Detect which cell encompasses the target text, then output its [X, Y] center coordinate. 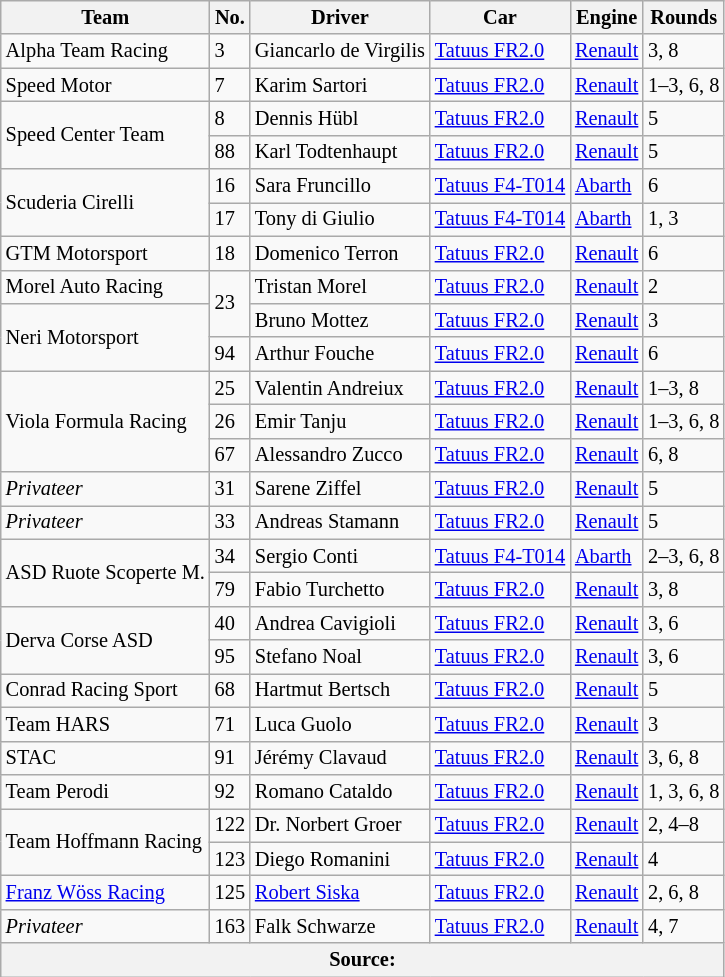
Team Hoffmann Racing [106, 842]
2–3, 6, 8 [684, 556]
71 [230, 724]
6, 8 [684, 455]
Stefano Noal [340, 657]
79 [230, 589]
Fabio Turchetto [340, 589]
88 [230, 152]
Driver [340, 17]
31 [230, 489]
Romano Cataldo [340, 791]
Andrea Cavigioli [340, 623]
68 [230, 690]
Bruno Mottez [340, 320]
8 [230, 118]
Franz Wöss Racing [106, 892]
Scuderia Cirelli [106, 202]
Morel Auto Racing [106, 287]
Dr. Norbert Groer [340, 825]
2, 4–8 [684, 825]
16 [230, 186]
Sara Fruncillo [340, 186]
Luca Guolo [340, 724]
Dennis Hübl [340, 118]
Falk Schwarze [340, 926]
Andreas Stamann [340, 522]
123 [230, 859]
Team HARS [106, 724]
125 [230, 892]
Tristan Morel [340, 287]
18 [230, 253]
Sarene Ziffel [340, 489]
34 [230, 556]
Team Perodi [106, 791]
Hartmut Bertsch [340, 690]
33 [230, 522]
Jérémy Clavaud [340, 758]
Alessandro Zucco [340, 455]
26 [230, 421]
2 [684, 287]
Conrad Racing Sport [106, 690]
25 [230, 388]
23 [230, 304]
1–3, 8 [684, 388]
Giancarlo de Virgilis [340, 51]
40 [230, 623]
1, 3 [684, 219]
ASD Ruote Scoperte M. [106, 572]
Viola Formula Racing [106, 422]
3, 6, 8 [684, 758]
122 [230, 825]
Source: [362, 960]
Alpha Team Racing [106, 51]
Arthur Fouche [340, 354]
Car [500, 17]
Karim Sartori [340, 85]
No. [230, 17]
2, 6, 8 [684, 892]
Tony di Giulio [340, 219]
Derva Corse ASD [106, 640]
163 [230, 926]
Domenico Terron [340, 253]
95 [230, 657]
67 [230, 455]
4 [684, 859]
Sergio Conti [340, 556]
Robert Siska [340, 892]
Rounds [684, 17]
1, 3, 6, 8 [684, 791]
Team [106, 17]
GTM Motorsport [106, 253]
94 [230, 354]
Diego Romanini [340, 859]
4, 7 [684, 926]
Valentin Andreiux [340, 388]
Engine [606, 17]
91 [230, 758]
Speed Center Team [106, 134]
Neri Motorsport [106, 336]
Speed Motor [106, 85]
7 [230, 85]
STAC [106, 758]
Karl Todtenhaupt [340, 152]
Emir Tanju [340, 421]
17 [230, 219]
92 [230, 791]
